Detect which cell encompasses the target text, then output its (X, Y) center coordinate. 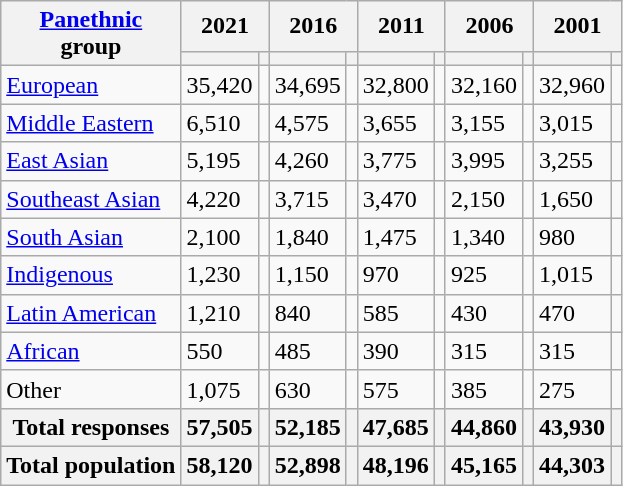
Middle Eastern (91, 123)
2006 (489, 26)
Panethnicgroup (91, 34)
385 (484, 389)
585 (396, 313)
45,165 (484, 465)
East Asian (91, 161)
840 (308, 313)
1,475 (396, 237)
32,800 (396, 85)
4,575 (308, 123)
3,775 (396, 161)
1,650 (572, 199)
1,015 (572, 275)
3,015 (572, 123)
485 (308, 351)
2016 (313, 26)
4,260 (308, 161)
1,230 (220, 275)
Southeast Asian (91, 199)
32,160 (484, 85)
575 (396, 389)
4,220 (220, 199)
390 (396, 351)
South Asian (91, 237)
630 (308, 389)
Other (91, 389)
Indigenous (91, 275)
3,155 (484, 123)
2001 (578, 26)
430 (484, 313)
3,715 (308, 199)
1,150 (308, 275)
44,303 (572, 465)
1,340 (484, 237)
African (91, 351)
52,185 (308, 427)
3,655 (396, 123)
2,100 (220, 237)
43,930 (572, 427)
6,510 (220, 123)
58,120 (220, 465)
44,860 (484, 427)
European (91, 85)
Total responses (91, 427)
57,505 (220, 427)
970 (396, 275)
1,840 (308, 237)
980 (572, 237)
35,420 (220, 85)
Latin American (91, 313)
1,210 (220, 313)
2021 (225, 26)
2011 (401, 26)
550 (220, 351)
5,195 (220, 161)
52,898 (308, 465)
3,995 (484, 161)
1,075 (220, 389)
2,150 (484, 199)
47,685 (396, 427)
925 (484, 275)
32,960 (572, 85)
275 (572, 389)
3,470 (396, 199)
34,695 (308, 85)
3,255 (572, 161)
48,196 (396, 465)
470 (572, 313)
Total population (91, 465)
